Output the (x, y) coordinate of the center of the cell containing the given text.  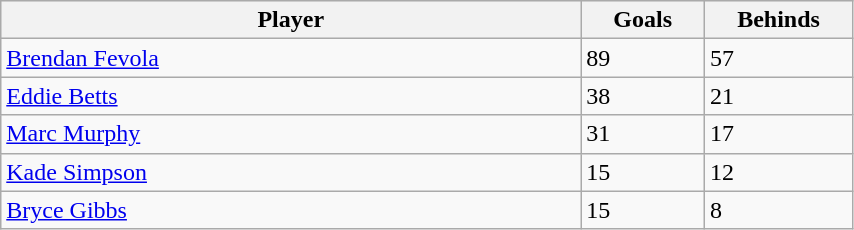
17 (779, 134)
Marc Murphy (291, 134)
Bryce Gibbs (291, 210)
Behinds (779, 20)
Goals (643, 20)
Eddie Betts (291, 96)
Kade Simpson (291, 172)
38 (643, 96)
57 (779, 58)
21 (779, 96)
8 (779, 210)
31 (643, 134)
Brendan Fevola (291, 58)
12 (779, 172)
89 (643, 58)
Player (291, 20)
